Determine the [x, y] coordinate at the center of the cell enclosing the given text.  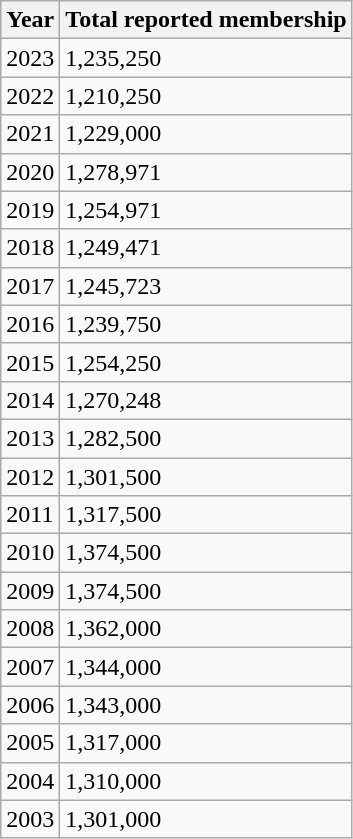
1,278,971 [206, 172]
1,239,750 [206, 324]
2005 [30, 743]
1,362,000 [206, 629]
2014 [30, 400]
2004 [30, 781]
2009 [30, 591]
1,343,000 [206, 705]
1,210,250 [206, 96]
1,344,000 [206, 667]
1,245,723 [206, 286]
Year [30, 20]
2021 [30, 134]
1,317,000 [206, 743]
2018 [30, 248]
1,301,500 [206, 477]
2023 [30, 58]
2010 [30, 553]
1,254,250 [206, 362]
2022 [30, 96]
1,235,250 [206, 58]
1,270,248 [206, 400]
2017 [30, 286]
1,301,000 [206, 819]
1,249,471 [206, 248]
2013 [30, 438]
2016 [30, 324]
1,310,000 [206, 781]
2019 [30, 210]
1,229,000 [206, 134]
1,254,971 [206, 210]
2008 [30, 629]
2007 [30, 667]
2003 [30, 819]
1,317,500 [206, 515]
2020 [30, 172]
2012 [30, 477]
Total reported membership [206, 20]
2015 [30, 362]
1,282,500 [206, 438]
2011 [30, 515]
2006 [30, 705]
